Determine the (X, Y) coordinate at the center of the cell enclosing the given text.  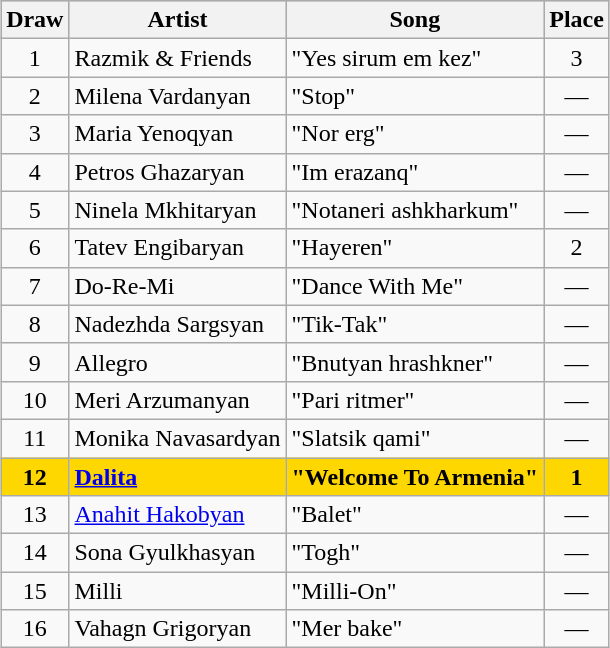
Maria Yenoqyan (178, 134)
"Im erazanq" (415, 172)
Draw (35, 20)
4 (35, 172)
Monika Navasardyan (178, 438)
Song (415, 20)
Milli (178, 591)
Anahit Hakobyan (178, 515)
6 (35, 248)
12 (35, 477)
Petros Ghazaryan (178, 172)
"Nor erg" (415, 134)
Vahagn Grigoryan (178, 629)
"Milli-On" (415, 591)
5 (35, 210)
13 (35, 515)
Allegro (178, 362)
11 (35, 438)
"Yes sirum em kez" (415, 58)
"Slatsik qami" (415, 438)
Artist (178, 20)
15 (35, 591)
7 (35, 286)
Dalita (178, 477)
16 (35, 629)
Place (577, 20)
Tatev Engibaryan (178, 248)
"Hayeren" (415, 248)
"Stop" (415, 96)
Ninela Mkhitaryan (178, 210)
Do-Re-Mi (178, 286)
Meri Arzumanyan (178, 400)
8 (35, 324)
"Dance With Me" (415, 286)
"Bnutyan hrashkner" (415, 362)
"Pari ritmer" (415, 400)
Sona Gyulkhasyan (178, 553)
"Mer bake" (415, 629)
"Welcome To Armenia" (415, 477)
"Tik-Tak" (415, 324)
Nadezhda Sargsyan (178, 324)
14 (35, 553)
9 (35, 362)
"Togh" (415, 553)
"Notaneri ashkharkum" (415, 210)
"Balet" (415, 515)
10 (35, 400)
Razmik & Friends (178, 58)
Milena Vardanyan (178, 96)
